Locate the cell with the specified text and output its (X, Y) center coordinate. 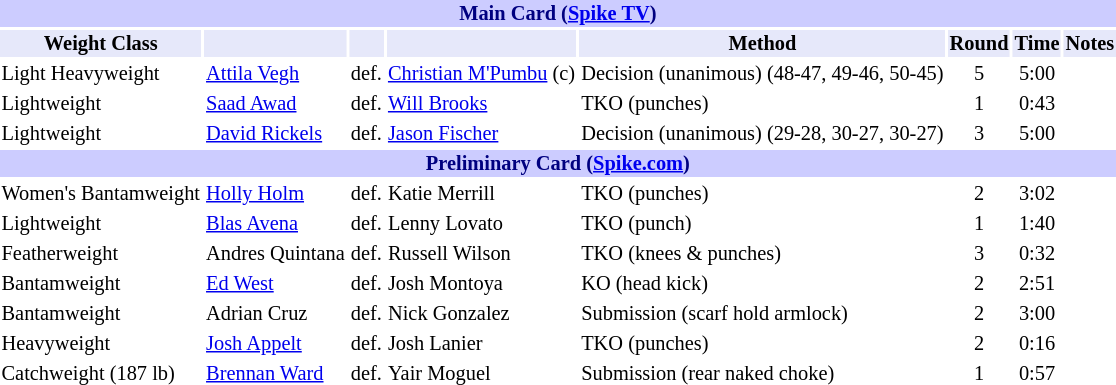
Jason Fischer (481, 134)
3:00 (1037, 314)
Decision (unanimous) (48-47, 49-46, 50-45) (762, 74)
5 (979, 74)
Christian M'Pumbu (c) (481, 74)
Josh Lanier (481, 344)
Andres Quintana (276, 254)
Weight Class (101, 44)
Lenny Lovato (481, 224)
Decision (unanimous) (29-28, 30-27, 30-27) (762, 134)
Main Card (Spike TV) (558, 14)
Ed West (276, 284)
Josh Montoya (481, 284)
Light Heavyweight (101, 74)
0:16 (1037, 344)
Featherweight (101, 254)
Preliminary Card (Spike.com) (558, 164)
Saad Awad (276, 104)
1:40 (1037, 224)
Women's Bantamweight (101, 194)
Will Brooks (481, 104)
Holly Holm (276, 194)
Time (1037, 44)
Submission (scarf hold armlock) (762, 314)
Notes (1090, 44)
Blas Avena (276, 224)
3:02 (1037, 194)
Adrian Cruz (276, 314)
Josh Appelt (276, 344)
KO (head kick) (762, 284)
Nick Gonzalez (481, 314)
Round (979, 44)
TKO (punch) (762, 224)
Katie Merrill (481, 194)
Russell Wilson (481, 254)
David Rickels (276, 134)
Heavyweight (101, 344)
2:51 (1037, 284)
TKO (knees & punches) (762, 254)
Method (762, 44)
0:32 (1037, 254)
Attila Vegh (276, 74)
0:43 (1037, 104)
